Output the (x, y) coordinate of the center of the cell containing the given text.  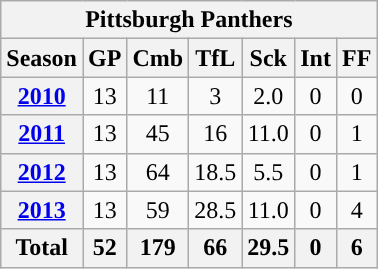
179 (158, 248)
2012 (42, 172)
2013 (42, 210)
TfL (216, 58)
11 (158, 96)
Season (42, 58)
64 (158, 172)
Total (42, 248)
59 (158, 210)
2010 (42, 96)
2.0 (268, 96)
52 (104, 248)
6 (356, 248)
Cmb (158, 58)
2011 (42, 134)
GP (104, 58)
3 (216, 96)
4 (356, 210)
18.5 (216, 172)
66 (216, 248)
FF (356, 58)
45 (158, 134)
5.5 (268, 172)
16 (216, 134)
Int (316, 58)
28.5 (216, 210)
Pittsburgh Panthers (189, 20)
29.5 (268, 248)
Sck (268, 58)
